Capture the cell that displays the provided text and extract its (x, y) central coordinate. 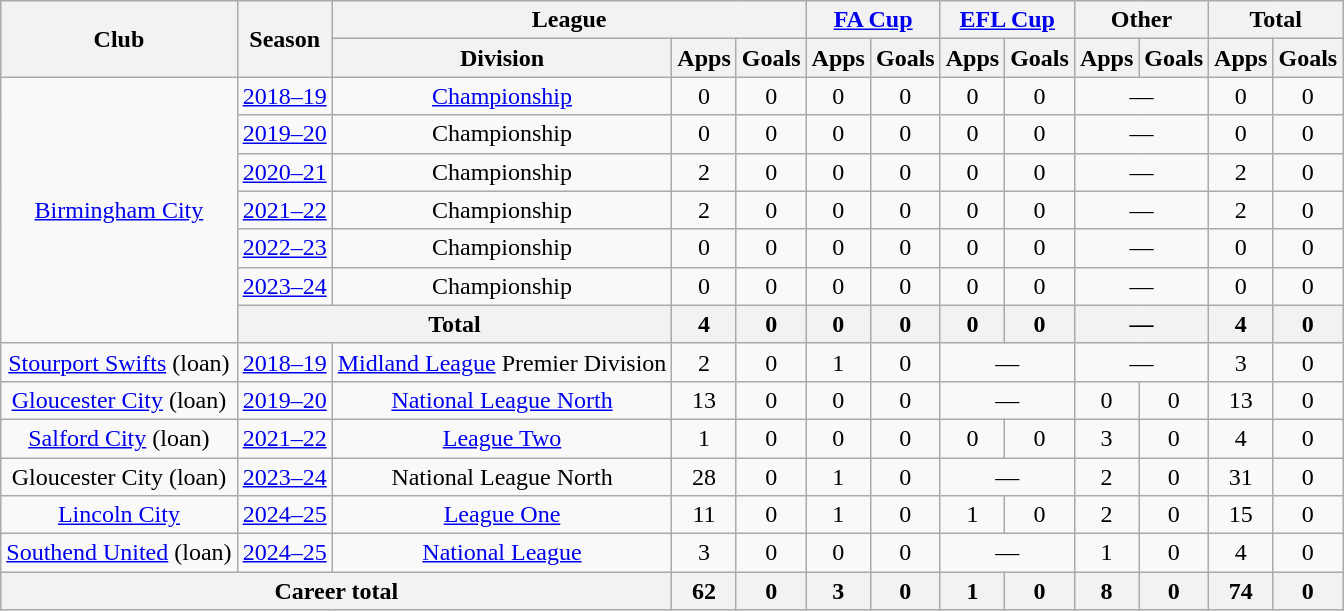
74 (1241, 591)
Division (502, 58)
National League (502, 553)
Other (1141, 20)
League Two (502, 438)
31 (1241, 477)
EFL Cup (1007, 20)
11 (704, 515)
Season (284, 39)
15 (1241, 515)
8 (1106, 591)
Midland League Premier Division (502, 362)
League One (502, 515)
Club (119, 39)
28 (704, 477)
2020–21 (284, 172)
Salford City (loan) (119, 438)
League (569, 20)
2022–23 (284, 248)
Career total (336, 591)
62 (704, 591)
Lincoln City (119, 515)
FA Cup (873, 20)
Stourport Swifts (loan) (119, 362)
Birmingham City (119, 210)
Southend United (loan) (119, 553)
